Identify which cell holds the provided text, then report its [X, Y] central coordinate. 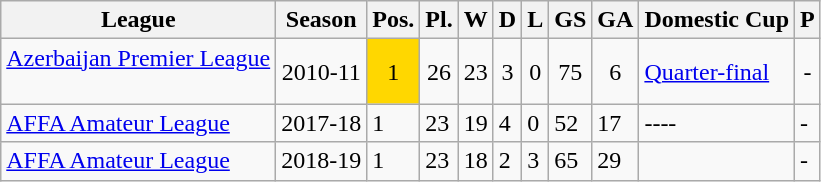
Azerbaijan Premier League [138, 72]
Season [322, 20]
26 [439, 72]
---- [717, 123]
P [808, 20]
GS [570, 20]
2018-19 [322, 161]
17 [616, 123]
Pos. [394, 20]
2010-11 [322, 72]
18 [476, 161]
65 [570, 161]
52 [570, 123]
4 [507, 123]
29 [616, 161]
League [138, 20]
Domestic Cup [717, 20]
GA [616, 20]
19 [476, 123]
75 [570, 72]
L [536, 20]
Pl. [439, 20]
6 [616, 72]
W [476, 20]
Quarter-final [717, 72]
2017-18 [322, 123]
D [507, 20]
2 [507, 161]
